Detect which cell encompasses the target text, then output its (x, y) center coordinate. 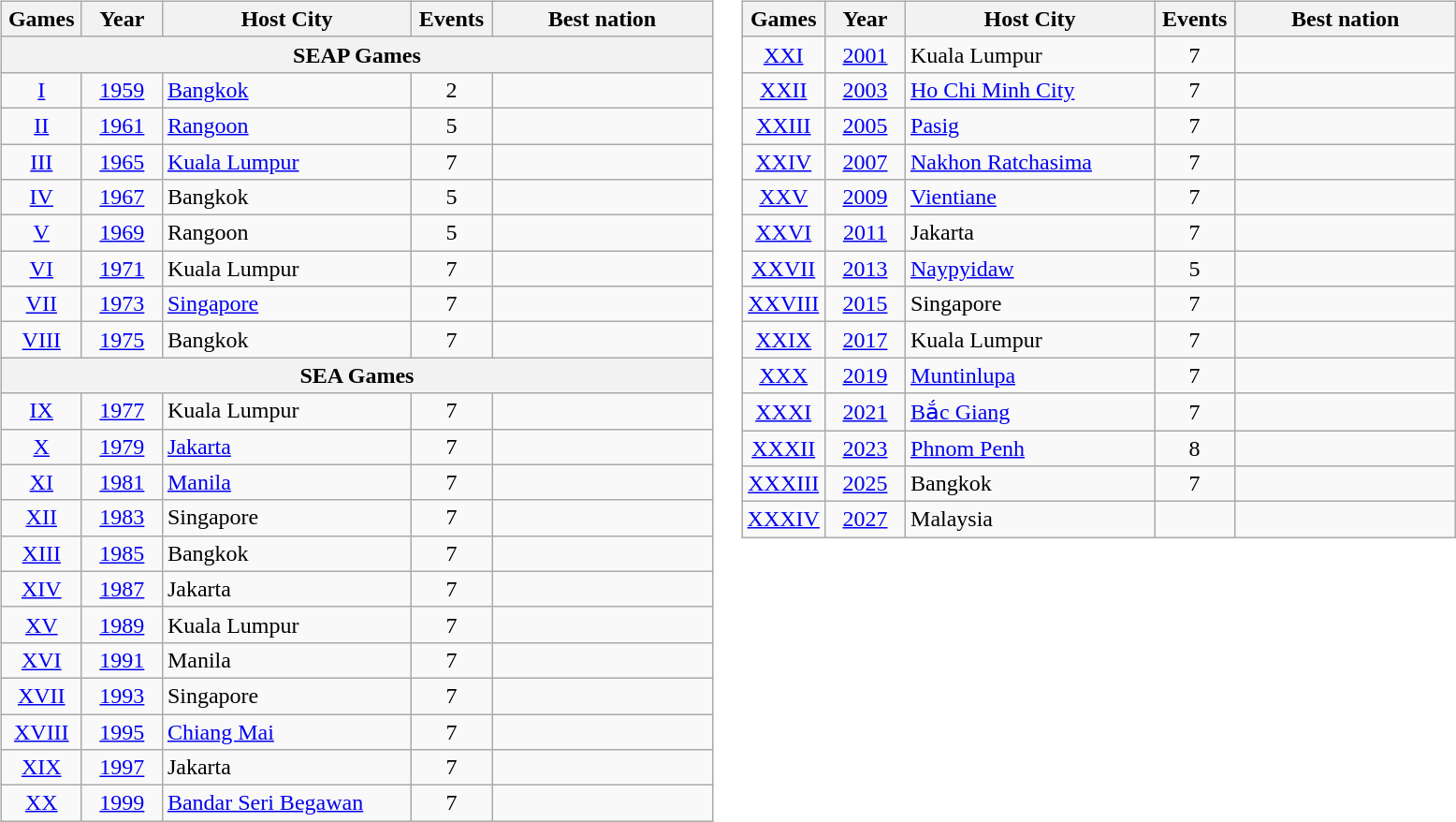
IX (41, 411)
SEAP Games (357, 54)
2013 (865, 269)
XV (41, 624)
XVI (41, 660)
2027 (865, 520)
8 (1195, 448)
1993 (122, 696)
XIV (41, 589)
1967 (122, 198)
I (41, 90)
XI (41, 482)
1977 (122, 411)
1965 (122, 162)
2001 (865, 54)
XX (41, 803)
XVII (41, 696)
Chiang Mai (286, 731)
XXXI (783, 412)
XXXII (783, 448)
III (41, 162)
Ho Chi Minh City (1030, 90)
1975 (122, 340)
1961 (122, 125)
VIII (41, 340)
SEA Games (357, 375)
X (41, 447)
1971 (122, 269)
2017 (865, 340)
XXII (783, 90)
Bắc Giang (1030, 412)
2023 (865, 448)
XXVII (783, 269)
Vientiane (1030, 198)
V (41, 233)
XXXIV (783, 520)
VII (41, 304)
1991 (122, 660)
Nakhon Ratchasima (1030, 162)
2011 (865, 233)
2007 (865, 162)
1999 (122, 803)
Bandar Seri Begawan (286, 803)
II (41, 125)
1987 (122, 589)
1997 (122, 768)
XII (41, 518)
1983 (122, 518)
1969 (122, 233)
1981 (122, 482)
2003 (865, 90)
XIX (41, 768)
XXI (783, 54)
2021 (865, 412)
Naypyidaw (1030, 269)
2005 (865, 125)
XXVIII (783, 304)
2 (451, 90)
1985 (122, 553)
Malaysia (1030, 520)
XXVI (783, 233)
1995 (122, 731)
XXIV (783, 162)
XVIII (41, 731)
1989 (122, 624)
VI (41, 269)
Phnom Penh (1030, 448)
XXIX (783, 340)
Pasig (1030, 125)
1979 (122, 447)
2009 (865, 198)
IV (41, 198)
Muntinlupa (1030, 375)
XXX (783, 375)
1973 (122, 304)
2025 (865, 484)
2015 (865, 304)
XXIII (783, 125)
XXXIII (783, 484)
XIII (41, 553)
1959 (122, 90)
XXV (783, 198)
2019 (865, 375)
